From the cell containing the given text, extract its center point as (X, Y) coordinate. 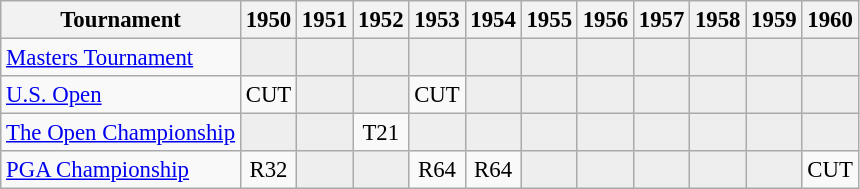
1959 (774, 20)
1952 (381, 20)
1957 (661, 20)
1956 (605, 20)
1954 (493, 20)
1955 (549, 20)
1950 (268, 20)
1960 (830, 20)
T21 (381, 133)
R32 (268, 170)
The Open Championship (121, 133)
Tournament (121, 20)
1951 (325, 20)
1953 (437, 20)
Masters Tournament (121, 58)
U.S. Open (121, 95)
1958 (718, 20)
PGA Championship (121, 170)
